Determine the [X, Y] coordinate at the center of the cell enclosing the given text.  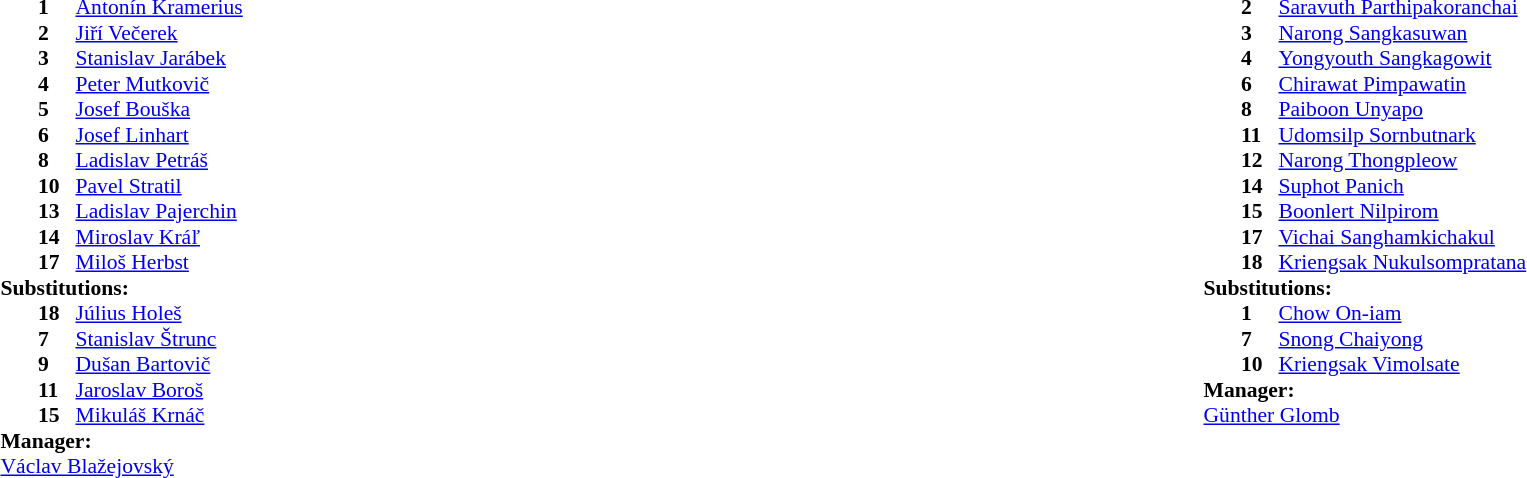
Dušan Bartovič [160, 365]
Yongyouth Sangkagowit [1403, 59]
Jiří Večerek [160, 33]
Paiboon Unyapo [1403, 109]
13 [57, 211]
Chow On-iam [1403, 313]
Josef Bouška [160, 109]
Mikuláš Krnáč [160, 415]
Boonlert Nilpirom [1403, 211]
Vichai Sanghamkichakul [1403, 237]
Július Holeš [160, 313]
Miroslav Kráľ [160, 237]
Josef Linhart [160, 135]
Kriengsak Nukulsompratana [1403, 263]
Narong Sangkasuwan [1403, 33]
5 [57, 109]
Udomsilp Sornbutnark [1403, 135]
Stanislav Štrunc [160, 339]
Ladislav Petráš [160, 161]
Günther Glomb [1366, 415]
Kriengsak Vimolsate [1403, 365]
Peter Mutkovič [160, 84]
Ladislav Pajerchin [160, 211]
Pavel Stratil [160, 186]
Jaroslav Boroš [160, 390]
Suphot Panich [1403, 186]
Chirawat Pimpawatin [1403, 84]
1 [1260, 313]
Miloš Herbst [160, 263]
12 [1260, 161]
Stanislav Jarábek [160, 59]
Narong Thongpleow [1403, 161]
Snong Chaiyong [1403, 339]
9 [57, 365]
2 [57, 33]
